Search for the cell housing the specified text and yield its (X, Y) center coordinate. 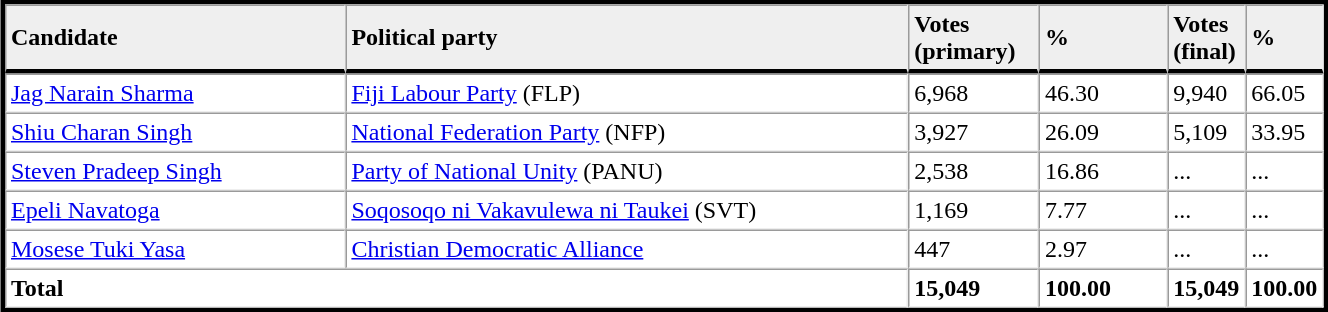
Candidate (175, 38)
6,968 (974, 94)
1,169 (974, 210)
2.97 (1103, 250)
66.05 (1284, 94)
16.86 (1103, 172)
Total (456, 288)
Steven Pradeep Singh (175, 172)
Political party (626, 38)
National Federation Party (NFP) (626, 132)
Christian Democratic Alliance (626, 250)
33.95 (1284, 132)
26.09 (1103, 132)
Votes(final) (1206, 38)
Shiu Charan Singh (175, 132)
Mosese Tuki Yasa (175, 250)
3,927 (974, 132)
Jag Narain Sharma (175, 94)
Epeli Navatoga (175, 210)
Fiji Labour Party (FLP) (626, 94)
5,109 (1206, 132)
9,940 (1206, 94)
Votes(primary) (974, 38)
Party of National Unity (PANU) (626, 172)
2,538 (974, 172)
7.77 (1103, 210)
Soqosoqo ni Vakavulewa ni Taukei (SVT) (626, 210)
46.30 (1103, 94)
447 (974, 250)
